Find where the given text appears and provide that cell's center as (x, y) coordinate. 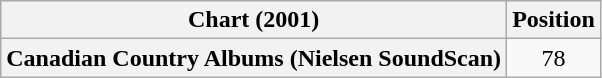
Position (554, 20)
Chart (2001) (254, 20)
Canadian Country Albums (Nielsen SoundScan) (254, 58)
78 (554, 58)
